Identify which cell holds the provided text, then report its [X, Y] central coordinate. 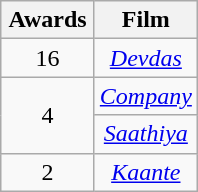
2 [48, 172]
16 [48, 58]
Company [146, 96]
Kaante [146, 172]
Awards [48, 20]
4 [48, 115]
Devdas [146, 58]
Film [146, 20]
Saathiya [146, 134]
